Pinpoint the cell where the given text exists, returning its (X, Y) midpoint coordinate. 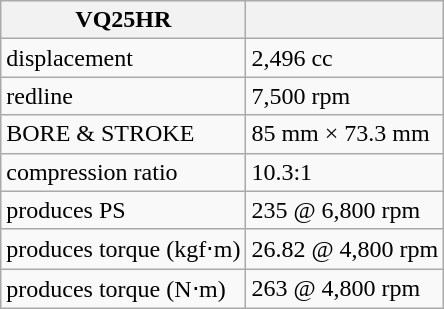
BORE & STROKE (124, 134)
produces torque (N⋅m) (124, 289)
26.82 @ 4,800 rpm (345, 249)
85 mm × 73.3 mm (345, 134)
redline (124, 96)
produces torque (kgf⋅m) (124, 249)
VQ25HR (124, 20)
displacement (124, 58)
compression ratio (124, 172)
7,500 rpm (345, 96)
235 @ 6,800 rpm (345, 210)
produces PS (124, 210)
10.3:1 (345, 172)
263 @ 4,800 rpm (345, 289)
2,496 cc (345, 58)
